Capture the cell that displays the provided text and extract its (X, Y) central coordinate. 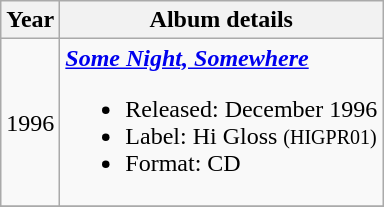
Year (30, 20)
1996 (30, 122)
Album details (222, 20)
Some Night, SomewhereReleased: December 1996Label: Hi Gloss (HIGPR01)Format: CD (222, 122)
